For the text-containing cell, return its midpoint in [X, Y] coordinate format. 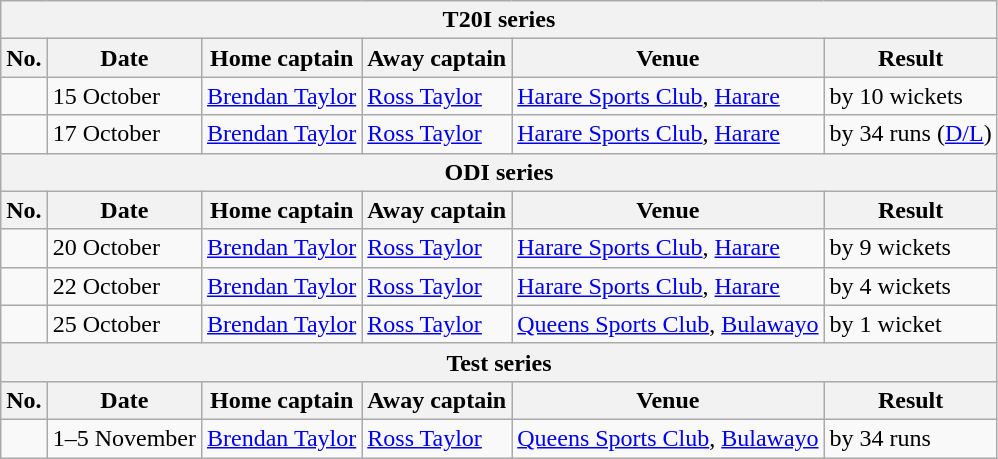
by 4 wickets [910, 286]
ODI series [499, 172]
by 34 runs [910, 438]
15 October [124, 96]
by 1 wicket [910, 324]
Test series [499, 362]
17 October [124, 134]
20 October [124, 248]
T20I series [499, 20]
25 October [124, 324]
22 October [124, 286]
by 9 wickets [910, 248]
by 10 wickets [910, 96]
by 34 runs (D/L) [910, 134]
1–5 November [124, 438]
